Locate the cell with the specified text and output its (X, Y) center coordinate. 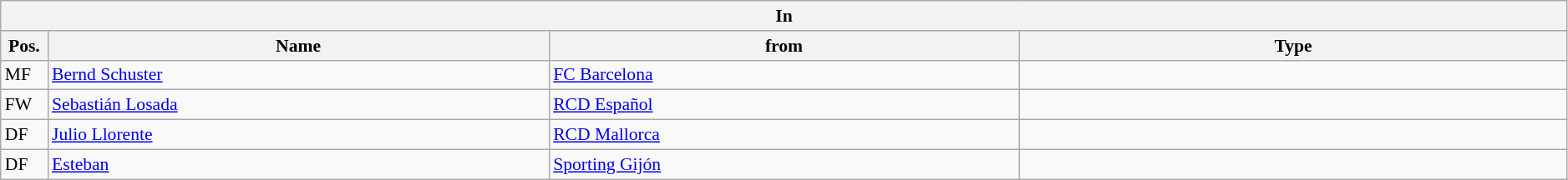
MF (24, 75)
Name (298, 46)
Julio Llorente (298, 135)
In (784, 16)
from (784, 46)
Esteban (298, 164)
FC Barcelona (784, 75)
Pos. (24, 46)
RCD Español (784, 105)
RCD Mallorca (784, 135)
Type (1293, 46)
Bernd Schuster (298, 75)
Sebastián Losada (298, 105)
Sporting Gijón (784, 164)
FW (24, 105)
